For the text-containing cell, return its midpoint in [X, Y] coordinate format. 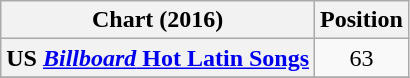
US Billboard Hot Latin Songs [158, 58]
Position [362, 20]
Chart (2016) [158, 20]
63 [362, 58]
